Detect which cell encompasses the target text, then output its (X, Y) center coordinate. 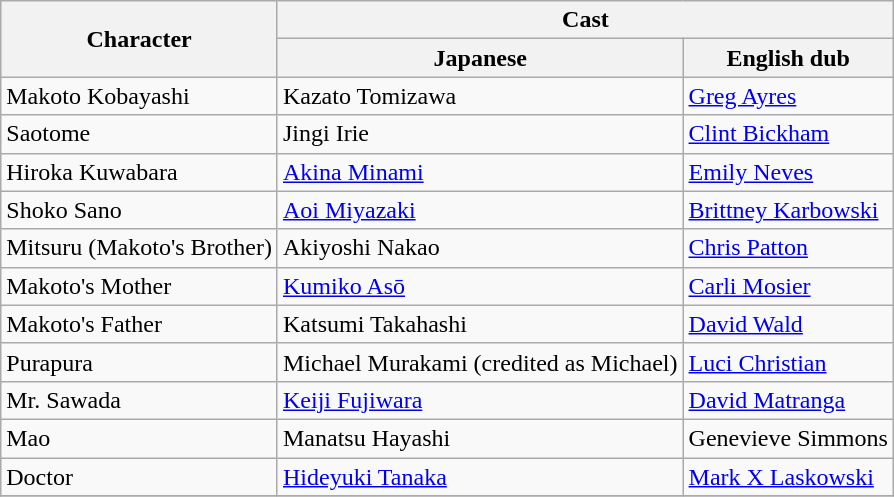
Mark X Laskowski (788, 477)
Purapura (140, 362)
Mr. Sawada (140, 400)
Mitsuru (Makoto's Brother) (140, 248)
Kazato Tomizawa (480, 96)
Carli Mosier (788, 286)
Greg Ayres (788, 96)
Cast (585, 20)
Makoto's Mother (140, 286)
Hideyuki Tanaka (480, 477)
Chris Patton (788, 248)
Shoko Sano (140, 210)
Jingi Irie (480, 134)
Kumiko Asō (480, 286)
Japanese (480, 58)
Emily Neves (788, 172)
Makoto's Father (140, 324)
Saotome (140, 134)
Doctor (140, 477)
Luci Christian (788, 362)
Character (140, 39)
David Wald (788, 324)
Genevieve Simmons (788, 438)
Michael Murakami (credited as Michael) (480, 362)
Akina Minami (480, 172)
Hiroka Kuwabara (140, 172)
David Matranga (788, 400)
Akiyoshi Nakao (480, 248)
Aoi Miyazaki (480, 210)
Clint Bickham (788, 134)
Mao (140, 438)
Makoto Kobayashi (140, 96)
Katsumi Takahashi (480, 324)
English dub (788, 58)
Manatsu Hayashi (480, 438)
Brittney Karbowski (788, 210)
Keiji Fujiwara (480, 400)
